Find where the given text appears and provide that cell's center as (x, y) coordinate. 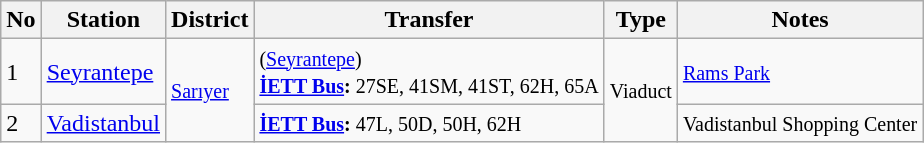
1 (21, 72)
İETT Bus: 47L, 50D, 50H, 62H (429, 123)
(Seyrantepe)İETT Bus: 27SE, 41SM, 41ST, 62H, 65A (429, 72)
Station (103, 20)
Notes (800, 20)
District (210, 20)
Viaduct (640, 90)
No (21, 20)
2 (21, 123)
Seyrantepe (103, 72)
Rams Park (800, 72)
Type (640, 20)
Vadistanbul (103, 123)
Vadistanbul Shopping Center (800, 123)
Sarıyer (210, 90)
Transfer (429, 20)
